Output the (X, Y) coordinate of the center of the cell containing the given text.  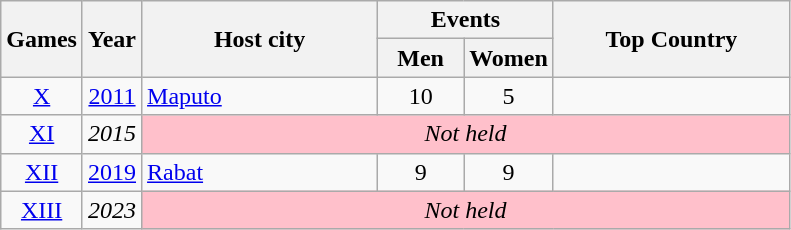
Host city (260, 39)
Top Country (671, 39)
Games (42, 39)
Events (466, 20)
Maputo (260, 96)
X (42, 96)
2011 (112, 96)
Year (112, 39)
2023 (112, 210)
XI (42, 134)
10 (421, 96)
2015 (112, 134)
XIII (42, 210)
XII (42, 172)
Women (509, 58)
Rabat (260, 172)
2019 (112, 172)
Men (421, 58)
5 (509, 96)
